Find where the given text appears and provide that cell's center as [X, Y] coordinate. 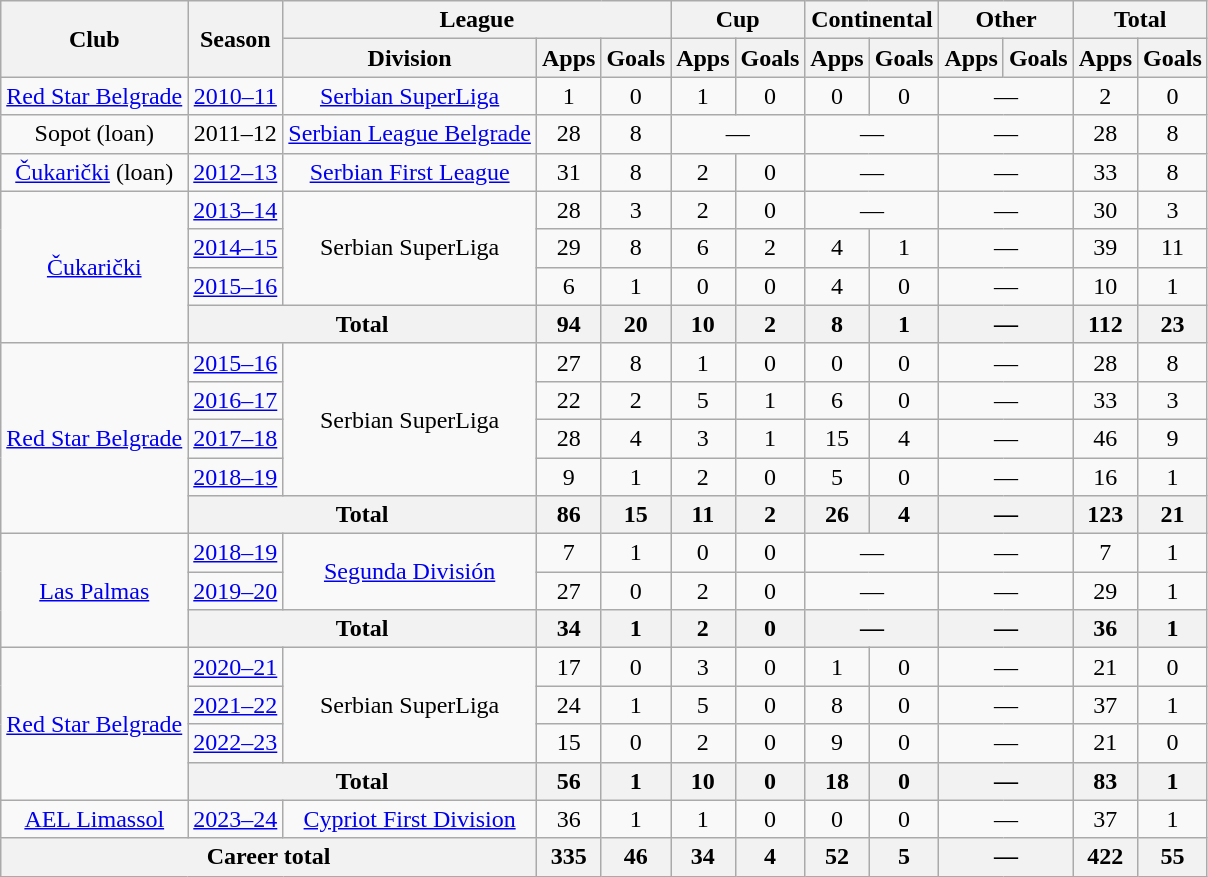
Čukarički (loan) [94, 172]
2022–23 [236, 743]
335 [568, 857]
League [477, 20]
Club [94, 39]
83 [1105, 781]
2012–13 [236, 172]
Serbian First League [410, 172]
2013–14 [236, 210]
Segunda División [410, 572]
112 [1105, 324]
2023–24 [236, 819]
Cup [738, 20]
Las Palmas [94, 591]
52 [837, 857]
16 [1105, 477]
86 [568, 515]
94 [568, 324]
23 [1173, 324]
Other [1006, 20]
Cypriot First Division [410, 819]
Serbian League Belgrade [410, 134]
Sopot (loan) [94, 134]
Division [410, 58]
2021–22 [236, 705]
18 [837, 781]
Career total [269, 857]
422 [1105, 857]
17 [568, 667]
55 [1173, 857]
AEL Limassol [94, 819]
24 [568, 705]
20 [636, 324]
2020–21 [236, 667]
2010–11 [236, 96]
22 [568, 400]
Season [236, 39]
Čukarički [94, 267]
2019–20 [236, 591]
2011–12 [236, 134]
2017–18 [236, 438]
26 [837, 515]
2014–15 [236, 248]
Continental [872, 20]
39 [1105, 248]
31 [568, 172]
123 [1105, 515]
30 [1105, 210]
2016–17 [236, 400]
56 [568, 781]
